Return the [X, Y] coordinate for the center point of the cell that contains the specified text.  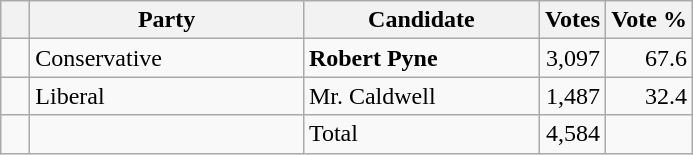
32.4 [650, 96]
1,487 [572, 96]
3,097 [572, 58]
Conservative [167, 58]
4,584 [572, 134]
67.6 [650, 58]
Votes [572, 20]
Total [421, 134]
Candidate [421, 20]
Liberal [167, 96]
Mr. Caldwell [421, 96]
Vote % [650, 20]
Robert Pyne [421, 58]
Party [167, 20]
